Find where the given text appears and provide that cell's center as [x, y] coordinate. 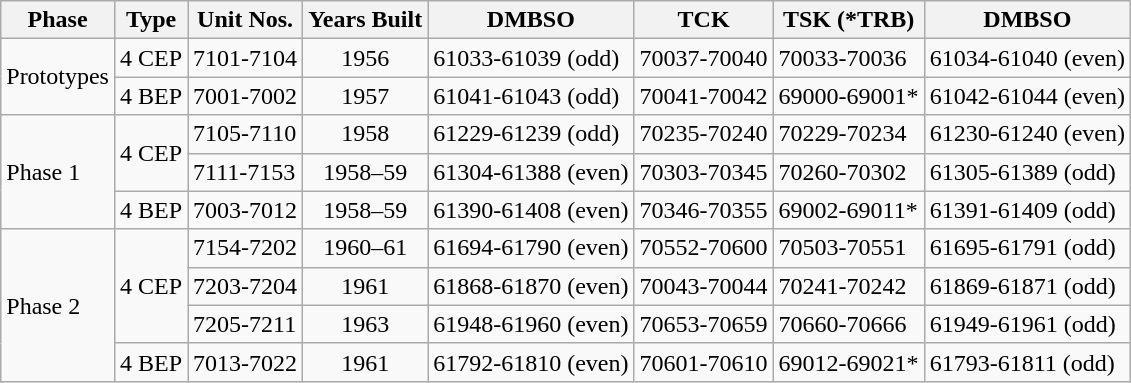
69000-69001* [848, 96]
7203-7204 [246, 286]
70229-70234 [848, 134]
Years Built [366, 20]
1960–61 [366, 248]
70653-70659 [704, 324]
7205-7211 [246, 324]
Phase [58, 20]
70303-70345 [704, 172]
70346-70355 [704, 210]
70235-70240 [704, 134]
70241-70242 [848, 286]
Phase 2 [58, 305]
61948-61960 (even) [531, 324]
61694-61790 (even) [531, 248]
70043-70044 [704, 286]
61042-61044 (even) [1027, 96]
61041-61043 (odd) [531, 96]
61229-61239 (odd) [531, 134]
7101-7104 [246, 58]
61304-61388 (even) [531, 172]
69012-69021* [848, 362]
70037-70040 [704, 58]
1963 [366, 324]
7013-7022 [246, 362]
70503-70551 [848, 248]
61695-61791 (odd) [1027, 248]
Type [150, 20]
61390-61408 (even) [531, 210]
61868-61870 (even) [531, 286]
61034-61040 (even) [1027, 58]
61033-61039 (odd) [531, 58]
61391-61409 (odd) [1027, 210]
70041-70042 [704, 96]
70552-70600 [704, 248]
70601-70610 [704, 362]
70260-70302 [848, 172]
61230-61240 (even) [1027, 134]
7003-7012 [246, 210]
Unit Nos. [246, 20]
TCK [704, 20]
Prototypes [58, 77]
7001-7002 [246, 96]
61869-61871 (odd) [1027, 286]
1957 [366, 96]
70033-70036 [848, 58]
1958 [366, 134]
61305-61389 (odd) [1027, 172]
1956 [366, 58]
7111-7153 [246, 172]
61793-61811 (odd) [1027, 362]
Phase 1 [58, 172]
61949-61961 (odd) [1027, 324]
7154-7202 [246, 248]
61792-61810 (even) [531, 362]
TSK (*TRB) [848, 20]
7105-7110 [246, 134]
69002-69011* [848, 210]
70660-70666 [848, 324]
